Determine the (X, Y) coordinate at the center of the cell enclosing the given text.  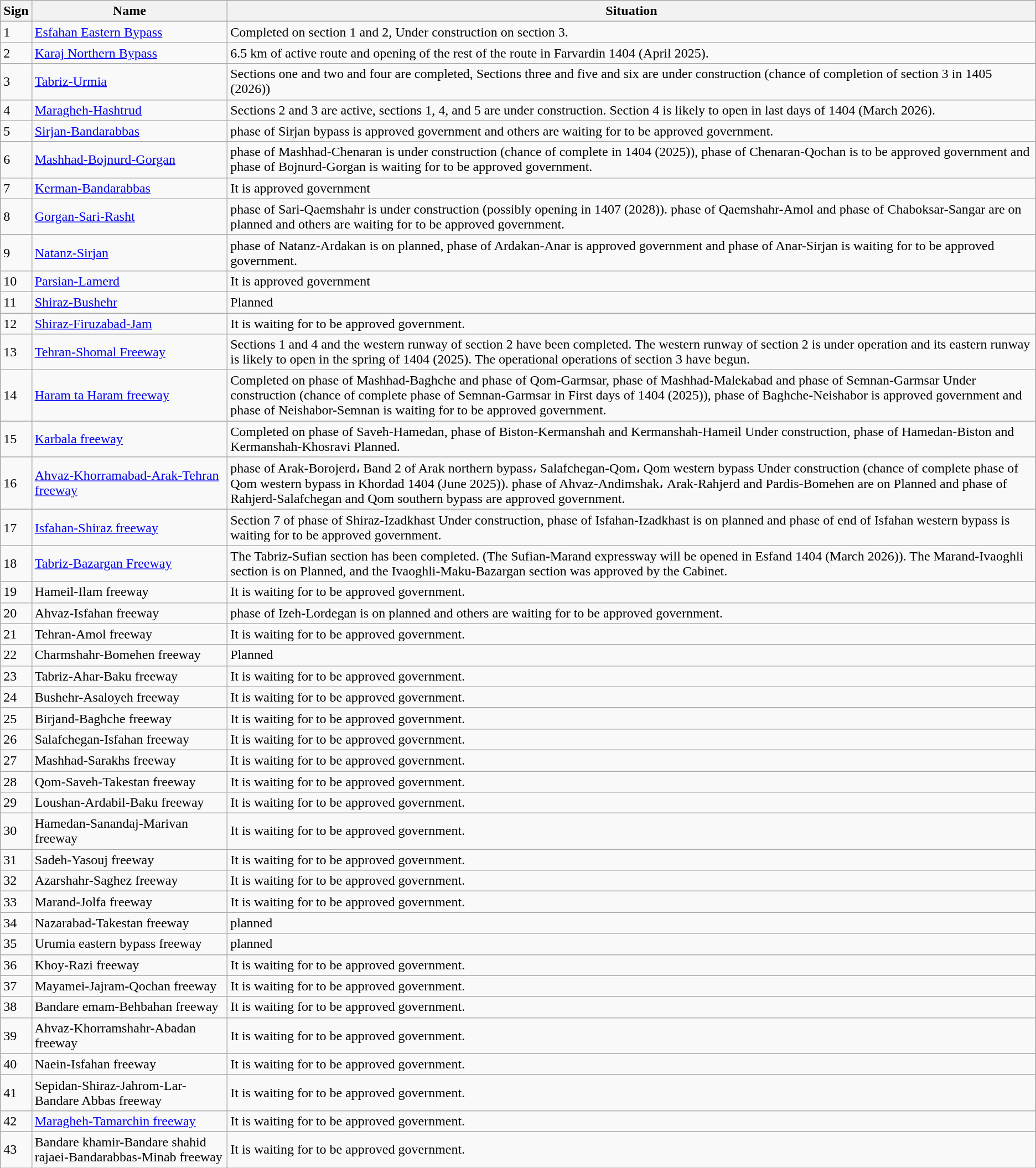
40 (16, 1064)
Isfahan-Shiraz freeway (129, 528)
Sirjan-Bandarabbas (129, 131)
19 (16, 592)
Maragheh-Tamarchin freeway (129, 1121)
8 (16, 217)
13 (16, 352)
11 (16, 302)
18 (16, 563)
Ahvaz-Isfahan freeway (129, 613)
27 (16, 760)
38 (16, 1007)
Natanz-Sirjan (129, 252)
Salafchegan-Isfahan freeway (129, 739)
Tabriz-Bazargan Freeway (129, 563)
Khoy-Razi freeway (129, 965)
Esfahan Eastern Bypass (129, 32)
Sign (16, 11)
Bushehr-Asaloyeh freeway (129, 697)
Tabriz-Urmia (129, 82)
Naein-Isfahan freeway (129, 1064)
33 (16, 902)
6.5 km of active route and opening of the rest of the route in Farvardin 1404 (April 2025). (632, 53)
Sadeh-Yasouj freeway (129, 860)
30 (16, 831)
22 (16, 655)
26 (16, 739)
15 (16, 439)
6 (16, 159)
41 (16, 1092)
Mashhad-Bojnurd-Gorgan (129, 159)
phase of Sirjan bypass is approved government and others are waiting for to be approved government. (632, 131)
Completed on section 1 and 2, Under construction on section 3. (632, 32)
24 (16, 697)
23 (16, 676)
31 (16, 860)
20 (16, 613)
16 (16, 484)
Bandare emam-Behbahan freeway (129, 1007)
32 (16, 881)
Marand-Jolfa freeway (129, 902)
Hameil-Ilam freeway (129, 592)
Haram ta Haram freeway (129, 396)
Shiraz-Firuzabad-Jam (129, 324)
Urumia eastern bypass freeway (129, 944)
Sections 2 and 3 are active, sections 1, 4, and 5 are under construction. Section 4 is likely to open in last days of 1404 (March 2026). (632, 110)
39 (16, 1036)
Karbala freeway (129, 439)
Karaj Northern Bypass (129, 53)
9 (16, 252)
4 (16, 110)
Qom-Saveh-Takestan freeway (129, 782)
Parsian-Lamerd (129, 281)
14 (16, 396)
Situation (632, 11)
25 (16, 718)
5 (16, 131)
37 (16, 986)
Gorgan-Sari-Rasht (129, 217)
Charmshahr-Bomehen freeway (129, 655)
43 (16, 1150)
Mashhad-Sarakhs freeway (129, 760)
35 (16, 944)
Ahvaz-Khorramabad-Arak-Tehran freeway (129, 484)
28 (16, 782)
Tehran-Amol freeway (129, 634)
Ahvaz-Khorramshahr-Abadan freeway (129, 1036)
36 (16, 965)
42 (16, 1121)
Shiraz-Bushehr (129, 302)
21 (16, 634)
Birjand-Baghche freeway (129, 718)
34 (16, 923)
12 (16, 324)
Azarshahr-Saghez freeway (129, 881)
1 (16, 32)
Tabriz-Ahar-Baku freeway (129, 676)
29 (16, 803)
Mayamei-Jajram-Qochan freeway (129, 986)
7 (16, 188)
Kerman-Bandarabbas (129, 188)
10 (16, 281)
phase of Izeh-Lordegan is on planned and others are waiting for to be approved government. (632, 613)
Tehran-Shomal Freeway (129, 352)
Hamedan-Sanandaj-Marivan freeway (129, 831)
Sepidan-Shiraz-Jahrom-Lar-Bandare Abbas freeway (129, 1092)
Loushan-Ardabil-Baku freeway (129, 803)
Nazarabad-Takestan freeway (129, 923)
Maragheh-Hashtrud (129, 110)
2 (16, 53)
Name (129, 11)
3 (16, 82)
17 (16, 528)
Bandare khamir-Bandare shahid rajaei-Bandarabbas-Minab freeway (129, 1150)
